Scan for the cell matching the given text and deliver its [X, Y] coordinate at center. 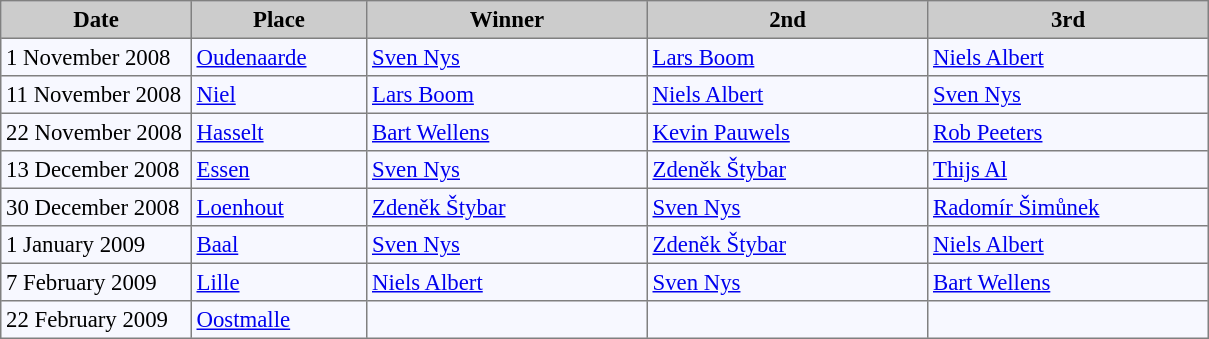
Thijs Al [1068, 170]
Kevin Pauwels [787, 132]
Baal [279, 245]
Winner [507, 20]
7 February 2009 [96, 282]
1 January 2009 [96, 245]
Oostmalle [279, 320]
30 December 2008 [96, 207]
Place [279, 20]
11 November 2008 [96, 95]
Radomír Šimůnek [1068, 207]
Lille [279, 282]
3rd [1068, 20]
22 February 2009 [96, 320]
Hasselt [279, 132]
1 November 2008 [96, 57]
Date [96, 20]
Rob Peeters [1068, 132]
13 December 2008 [96, 170]
Niel [279, 95]
2nd [787, 20]
Loenhout [279, 207]
Oudenaarde [279, 57]
Essen [279, 170]
22 November 2008 [96, 132]
